Output the [x, y] coordinate of the center of the cell containing the given text.  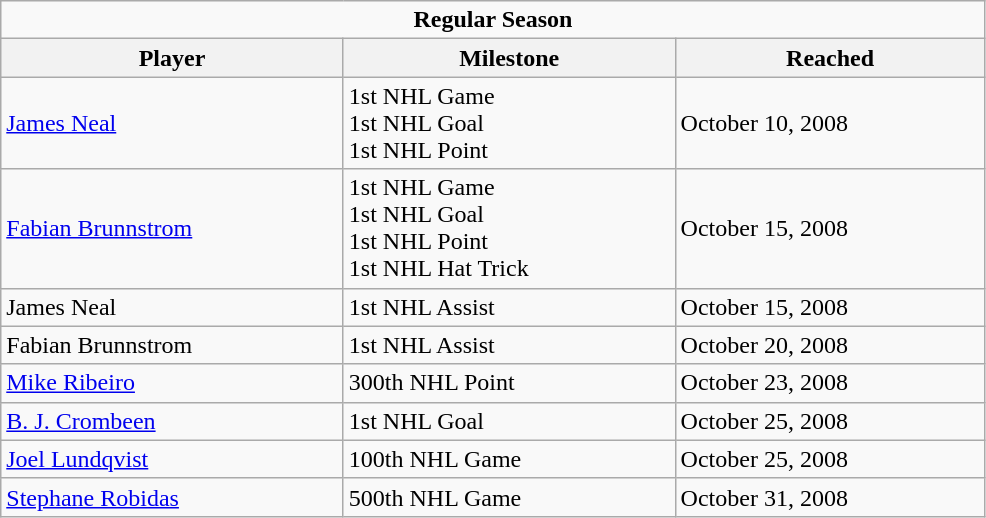
100th NHL Game [509, 459]
October 31, 2008 [830, 497]
1st NHL Goal [509, 421]
300th NHL Point [509, 383]
Joel Lundqvist [172, 459]
Regular Season [493, 20]
Milestone [509, 58]
B. J. Crombeen [172, 421]
500th NHL Game [509, 497]
Player [172, 58]
Stephane Robidas [172, 497]
1st NHL Game1st NHL Goal1st NHL Point1st NHL Hat Trick [509, 228]
Mike Ribeiro [172, 383]
1st NHL Game1st NHL Goal1st NHL Point [509, 123]
October 10, 2008 [830, 123]
Reached [830, 58]
October 23, 2008 [830, 383]
October 20, 2008 [830, 345]
